Provide the [X, Y] coordinate of the cell's center where the given text is located.  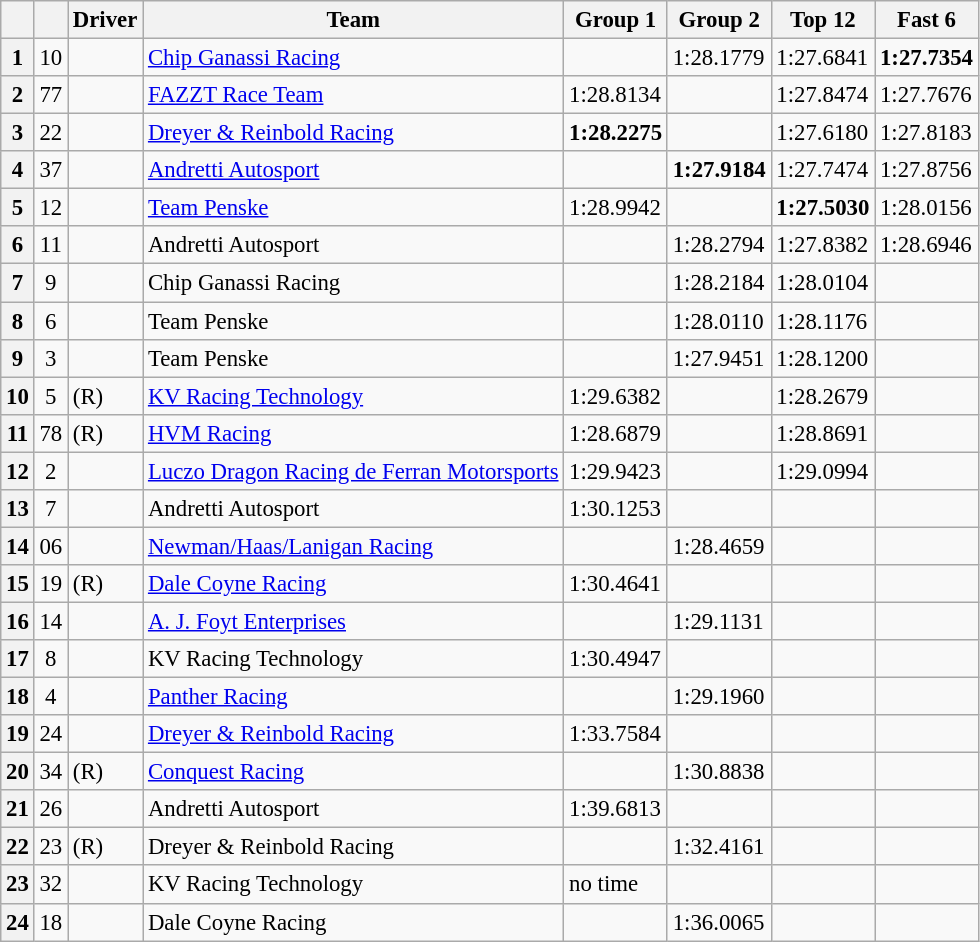
Newman/Haas/Lanigan Racing [354, 546]
Fast 6 [927, 20]
77 [50, 95]
1:28.1200 [823, 358]
32 [50, 885]
1:28.2679 [823, 396]
1:27.8474 [823, 95]
1:27.8183 [927, 133]
1:28.2184 [719, 283]
1:27.5030 [823, 208]
1:27.7474 [823, 170]
HVM Racing [354, 433]
1:33.7584 [616, 734]
1:29.1131 [719, 621]
Driver [106, 20]
A. J. Foyt Enterprises [354, 621]
1:28.2275 [616, 133]
21 [18, 809]
1:27.6180 [823, 133]
1:32.4161 [719, 847]
1:28.6946 [927, 245]
1:30.1253 [616, 509]
1:27.9184 [719, 170]
FAZZT Race Team [354, 95]
1:36.0065 [719, 922]
1:28.1176 [823, 321]
1:29.9423 [616, 471]
1:27.8756 [927, 170]
1:28.0104 [823, 283]
1:30.8838 [719, 772]
1:27.7354 [927, 58]
1:28.2794 [719, 245]
1:27.6841 [823, 58]
1:28.8134 [616, 95]
1:29.1960 [719, 697]
Conquest Racing [354, 772]
1:28.0156 [927, 208]
37 [50, 170]
13 [18, 509]
Panther Racing [354, 697]
1:28.0110 [719, 321]
1:27.7676 [927, 95]
1:28.6879 [616, 433]
17 [18, 659]
1:28.4659 [719, 546]
Luczo Dragon Racing de Ferran Motorsports [354, 471]
Group 2 [719, 20]
1:28.9942 [616, 208]
78 [50, 433]
1:30.4641 [616, 584]
1:29.6382 [616, 396]
1:28.1779 [719, 58]
1:30.4947 [616, 659]
06 [50, 546]
no time [616, 885]
20 [18, 772]
34 [50, 772]
16 [18, 621]
1:28.8691 [823, 433]
1:27.9451 [719, 358]
Team [354, 20]
1:27.8382 [823, 245]
1:29.0994 [823, 471]
Group 1 [616, 20]
Top 12 [823, 20]
26 [50, 809]
1 [18, 58]
1:39.6813 [616, 809]
15 [18, 584]
